Pinpoint the cell where the given text exists, returning its [X, Y] midpoint coordinate. 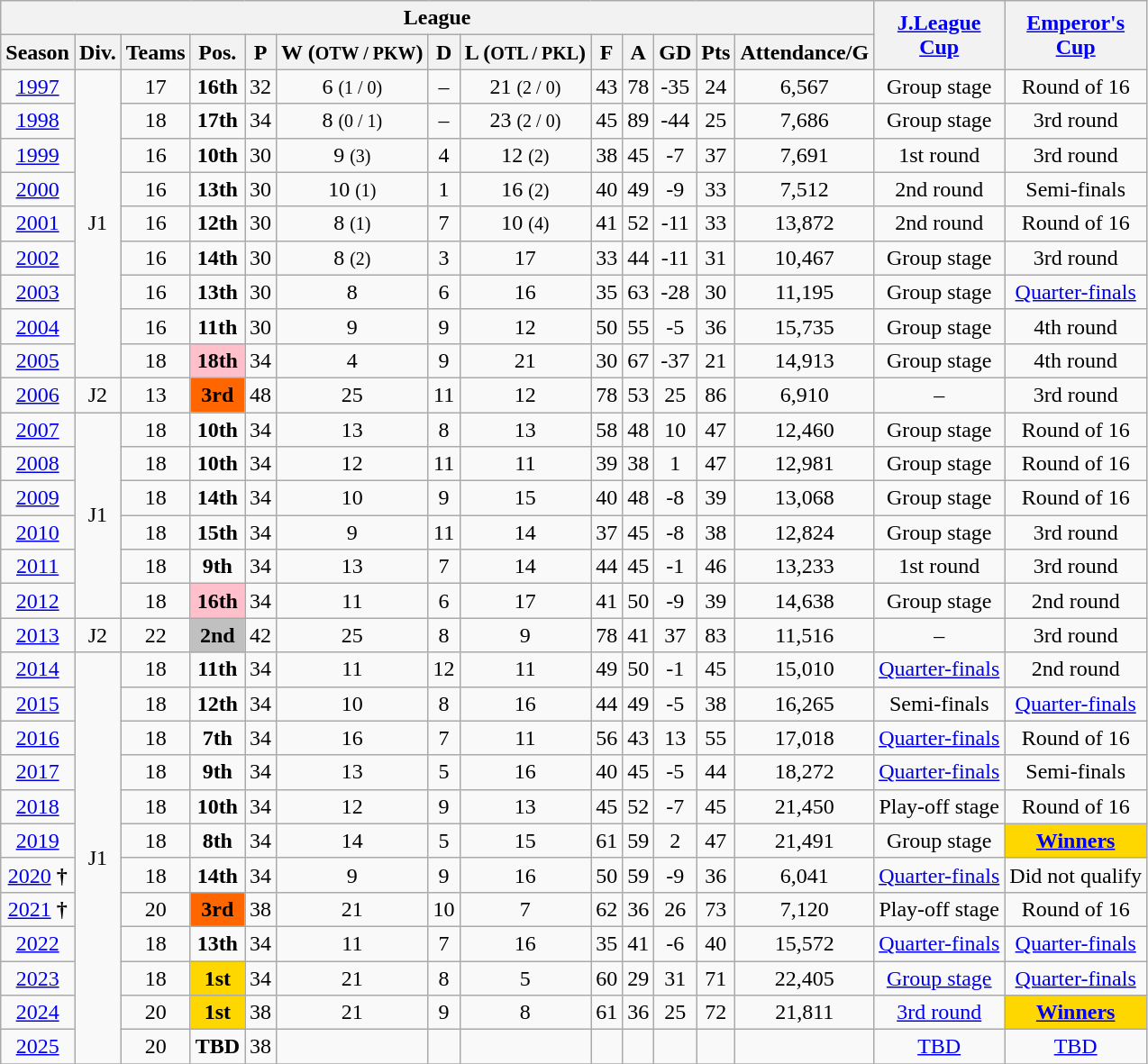
11,195 [805, 292]
J.LeagueCup [939, 35]
7,686 [805, 121]
18,272 [805, 772]
24 [715, 86]
62 [607, 909]
42 [261, 635]
2024 [38, 1013]
14,913 [805, 360]
2007 [38, 430]
21 (2 / 0) [525, 86]
12,981 [805, 464]
2000 [38, 189]
2019 [38, 841]
Pts [715, 52]
League [438, 18]
GD [676, 52]
2nd [217, 635]
2009 [38, 498]
2013 [38, 635]
13,068 [805, 498]
21,811 [805, 1013]
8 (0 / 1) [352, 121]
8 (2) [352, 258]
6,041 [805, 875]
2011 [38, 567]
16 (2) [525, 189]
86 [715, 395]
6 (1 / 0) [352, 86]
2020 † [38, 875]
1999 [38, 155]
-28 [676, 292]
12 (2) [525, 155]
-44 [676, 121]
29 [638, 978]
56 [607, 738]
2023 [38, 978]
2 [676, 841]
10 (4) [525, 223]
17th [217, 121]
2006 [38, 395]
1998 [38, 121]
7,120 [805, 909]
83 [715, 635]
13,233 [805, 567]
15th [217, 532]
D [443, 52]
22,405 [805, 978]
15,735 [805, 326]
8th [217, 841]
46 [715, 567]
16,265 [805, 704]
67 [638, 360]
2012 [38, 601]
2008 [38, 464]
-6 [676, 943]
F [607, 52]
2022 [38, 943]
22 [155, 635]
2017 [38, 772]
Attendance/G [805, 52]
10,467 [805, 258]
63 [638, 292]
71 [715, 978]
2002 [38, 258]
15,010 [805, 669]
Pos. [217, 52]
60 [607, 978]
W (OTW / PKW) [352, 52]
21,450 [805, 806]
13,872 [805, 223]
7,691 [805, 155]
-37 [676, 360]
7,512 [805, 189]
Did not qualify [1076, 875]
26 [676, 909]
12,824 [805, 532]
A [638, 52]
-35 [676, 86]
2010 [38, 532]
6,567 [805, 86]
2016 [38, 738]
6,910 [805, 395]
2014 [38, 669]
12,460 [805, 430]
72 [715, 1013]
Div. [97, 52]
1997 [38, 86]
14,638 [805, 601]
9 (3) [352, 155]
2018 [38, 806]
L (OTL / PKL) [525, 52]
23 (2 / 0) [525, 121]
8 (1) [352, 223]
15,572 [805, 943]
10 (1) [352, 189]
2021 † [38, 909]
58 [607, 430]
2025 [38, 1047]
P [261, 52]
53 [638, 395]
18th [217, 360]
89 [638, 121]
2015 [38, 704]
73 [715, 909]
Season [38, 52]
2005 [38, 360]
2004 [38, 326]
Teams [155, 52]
2001 [38, 223]
17,018 [805, 738]
Emperor'sCup [1076, 35]
21,491 [805, 841]
32 [261, 86]
2003 [38, 292]
7th [217, 738]
3 [443, 258]
11,516 [805, 635]
